Extract the (X, Y) coordinate from the center of the cell holding the provided text.  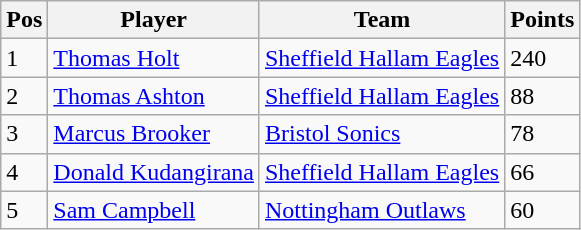
4 (24, 172)
Points (542, 20)
Bristol Sonics (382, 134)
88 (542, 96)
2 (24, 96)
5 (24, 210)
Marcus Brooker (154, 134)
Nottingham Outlaws (382, 210)
Sam Campbell (154, 210)
Donald Kudangirana (154, 172)
240 (542, 58)
3 (24, 134)
Thomas Holt (154, 58)
1 (24, 58)
78 (542, 134)
Pos (24, 20)
60 (542, 210)
66 (542, 172)
Team (382, 20)
Thomas Ashton (154, 96)
Player (154, 20)
